Return the [X, Y] coordinate for the center point of the cell that contains the specified text.  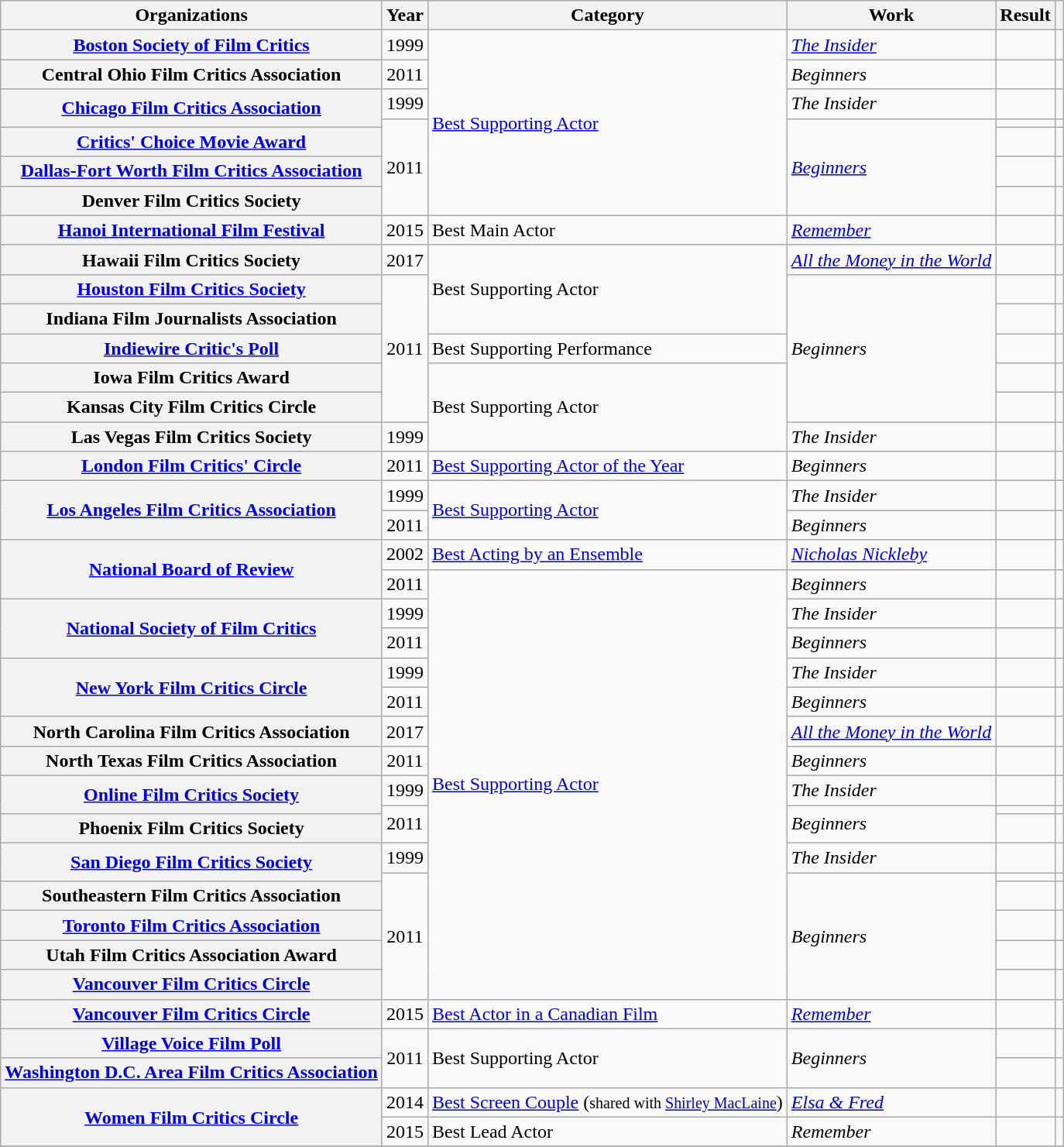
Critics' Choice Movie Award [192, 142]
San Diego Film Critics Society [192, 863]
North Texas Film Critics Association [192, 761]
Iowa Film Critics Award [192, 378]
Nicholas Nickleby [891, 555]
Chicago Film Critics Association [192, 108]
Best Lead Actor [607, 1132]
National Society of Film Critics [192, 628]
Best Acting by an Ensemble [607, 555]
Hanoi International Film Festival [192, 230]
Best Main Actor [607, 230]
Utah Film Critics Association Award [192, 955]
Year [404, 15]
Boston Society of Film Critics [192, 45]
Best Supporting Performance [607, 348]
2014 [404, 1102]
Las Vegas Film Critics Society [192, 437]
Work [891, 15]
Kansas City Film Critics Circle [192, 407]
Southeastern Film Critics Association [192, 896]
Organizations [192, 15]
Los Angeles Film Critics Association [192, 510]
2002 [404, 555]
Women Film Critics Circle [192, 1117]
Phoenix Film Critics Society [192, 829]
Best Screen Couple (shared with Shirley MacLaine) [607, 1102]
Central Ohio Film Critics Association [192, 74]
Indiana Film Journalists Association [192, 318]
Best Actor in a Canadian Film [607, 1014]
London Film Critics' Circle [192, 466]
Result [1025, 15]
Online Film Critics Society [192, 795]
Best Supporting Actor of the Year [607, 466]
Elsa & Fred [891, 1102]
National Board of Review [192, 569]
Denver Film Critics Society [192, 201]
Category [607, 15]
Toronto Film Critics Association [192, 925]
Hawaii Film Critics Society [192, 259]
Dallas-Fort Worth Film Critics Association [192, 171]
Washington D.C. Area Film Critics Association [192, 1073]
North Carolina Film Critics Association [192, 731]
New York Film Critics Circle [192, 687]
Houston Film Critics Society [192, 289]
Village Voice Film Poll [192, 1043]
Indiewire Critic's Poll [192, 348]
